For the text-containing cell, return its midpoint in [X, Y] coordinate format. 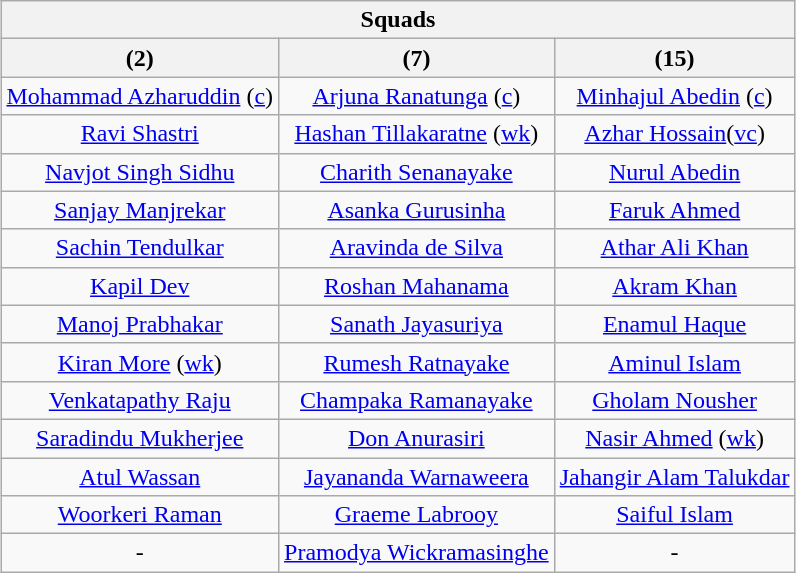
Kapil Dev [140, 286]
Pramodya Wickramasinghe [417, 553]
Arjuna Ranatunga (c) [417, 96]
Faruk Ahmed [674, 210]
(7) [417, 58]
Manoj Prabhakar [140, 324]
Nasir Ahmed (wk) [674, 438]
Enamul Haque [674, 324]
Rumesh Ratnayake [417, 362]
Asanka Gurusinha [417, 210]
Gholam Nousher [674, 400]
Navjot Singh Sidhu [140, 172]
Charith Senanayake [417, 172]
Sachin Tendulkar [140, 248]
Jahangir Alam Talukdar [674, 477]
Hashan Tillakaratne (wk) [417, 134]
(2) [140, 58]
Nurul Abedin [674, 172]
(15) [674, 58]
Don Anurasiri [417, 438]
Venkatapathy Raju [140, 400]
Graeme Labrooy [417, 515]
Ravi Shastri [140, 134]
Athar Ali Khan [674, 248]
Mohammad Azharuddin (c) [140, 96]
Kiran More (wk) [140, 362]
Jayananda Warnaweera [417, 477]
Aminul Islam [674, 362]
Azhar Hossain(vc) [674, 134]
Roshan Mahanama [417, 286]
Saiful Islam [674, 515]
Atul Wassan [140, 477]
Champaka Ramanayake [417, 400]
Sanath Jayasuriya [417, 324]
Aravinda de Silva [417, 248]
Squads [398, 20]
Saradindu Mukherjee [140, 438]
Sanjay Manjrekar [140, 210]
Akram Khan [674, 286]
Minhajul Abedin (c) [674, 96]
Woorkeri Raman [140, 515]
